Pinpoint the cell where the given text exists, returning its [X, Y] midpoint coordinate. 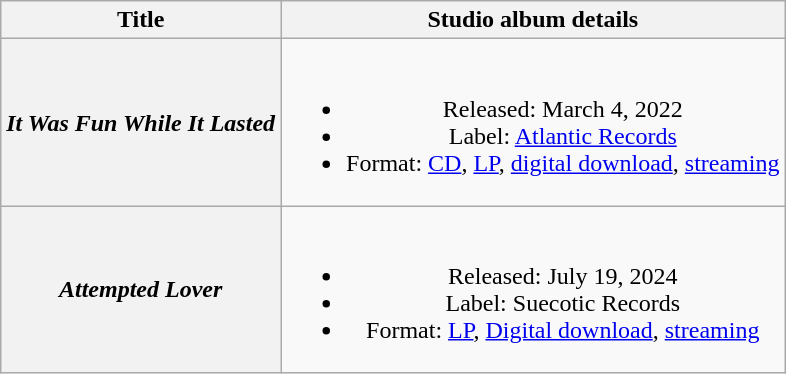
Released: March 4, 2022Label: Atlantic RecordsFormat: CD, LP, digital download, streaming [533, 122]
Title [141, 20]
Attempted Lover [141, 290]
Studio album details [533, 20]
It Was Fun While It Lasted [141, 122]
Released: July 19, 2024Label: Suecotic RecordsFormat: LP, Digital download, streaming [533, 290]
